Locate the cell with the specified text and output its [X, Y] center coordinate. 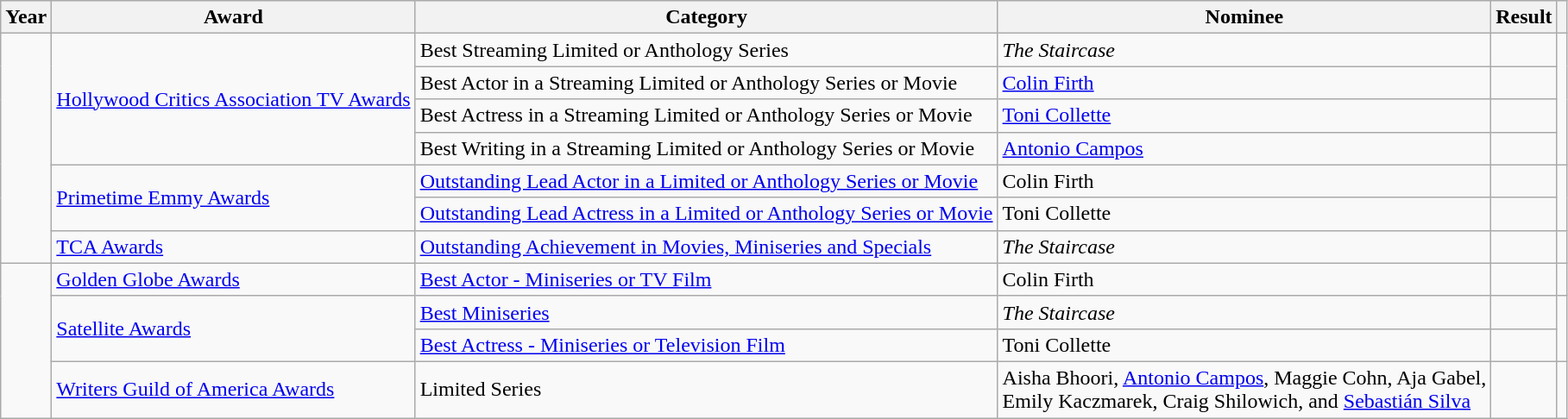
TCA Awards [233, 247]
Category [706, 17]
Best Actor in a Streaming Limited or Anthology Series or Movie [706, 83]
Primetime Emmy Awards [233, 197]
Hollywood Critics Association TV Awards [233, 99]
Golden Globe Awards [233, 279]
Aisha Bhoori, Antonio Campos, Maggie Cohn, Aja Gabel, Emily Kaczmarek, Craig Shilowich, and Sebastián Silva [1244, 390]
Outstanding Lead Actress in a Limited or Anthology Series or Movie [706, 214]
Best Miniseries [706, 312]
Best Writing in a Streaming Limited or Anthology Series or Movie [706, 148]
Award [233, 17]
Limited Series [706, 390]
Antonio Campos [1244, 148]
Satellite Awards [233, 328]
Year [26, 17]
Result [1524, 17]
Outstanding Lead Actor in a Limited or Anthology Series or Movie [706, 181]
Outstanding Achievement in Movies, Miniseries and Specials [706, 247]
Best Actor - Miniseries or TV Film [706, 279]
Best Actress in a Streaming Limited or Anthology Series or Movie [706, 116]
Nominee [1244, 17]
Writers Guild of America Awards [233, 390]
Best Actress - Miniseries or Television Film [706, 345]
Best Streaming Limited or Anthology Series [706, 50]
